Provide the [X, Y] coordinate of the cell's center where the given text is located.  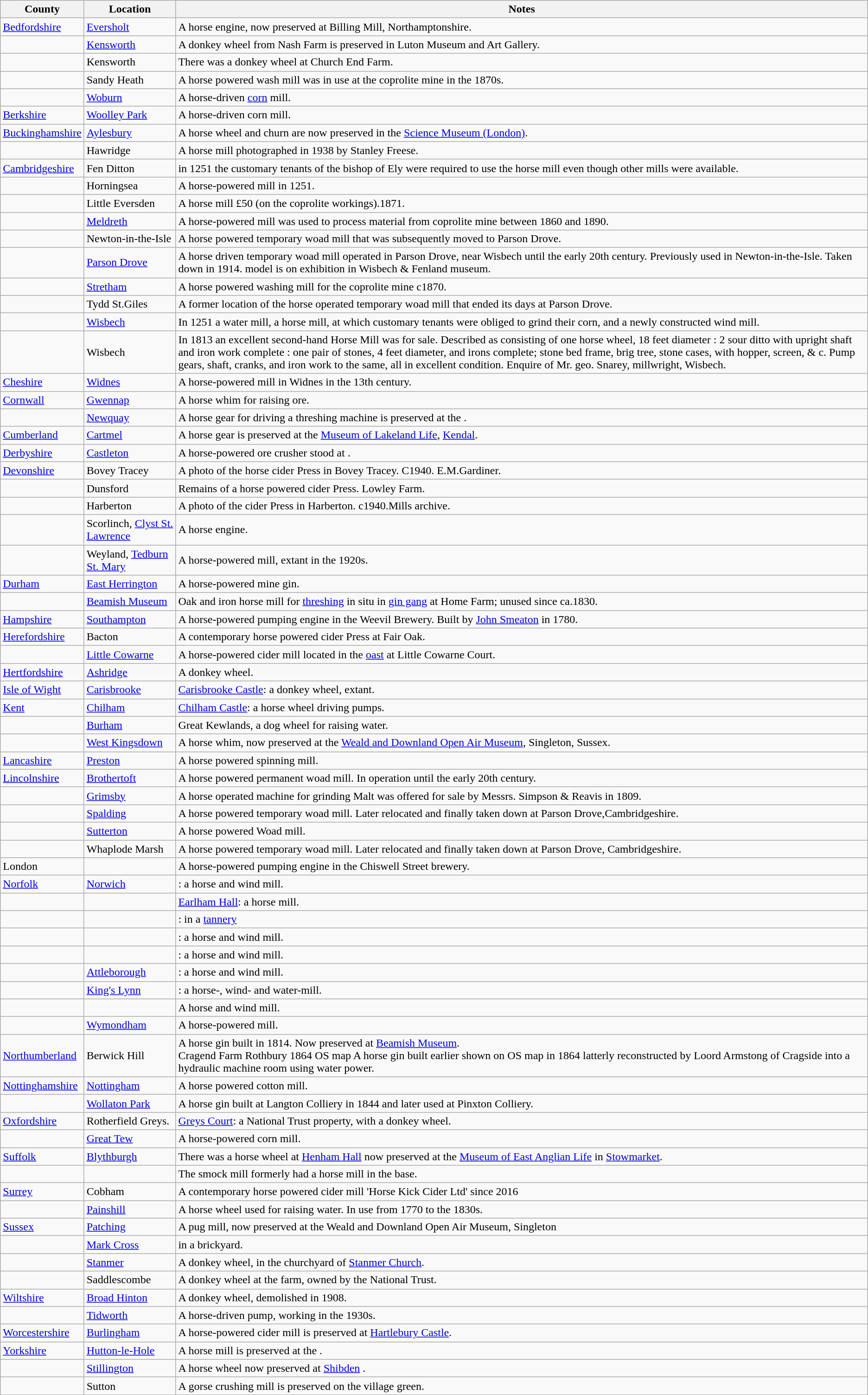
The smock mill formerly had a horse mill in the base. [522, 1174]
: in a tannery [522, 919]
Horningsea [130, 186]
Worcestershire [42, 1333]
Tydd St.Giles [130, 304]
Grimsby [130, 796]
Little Eversden [130, 203]
Sutton [130, 1386]
Mark Cross [130, 1245]
Whaplode Marsh [130, 849]
Bovey Tracey [130, 470]
Cornwall [42, 400]
Oxfordshire [42, 1121]
Derbyshire [42, 453]
Wiltshire [42, 1298]
A horse and wind mill. [522, 1008]
A horse powered temporary woad mill. Later relocated and finally taken down at Parson Drove, Cambridgeshire. [522, 849]
Carisbrooke Castle: a donkey wheel, extant. [522, 690]
Tidworth [130, 1315]
Remains of a horse powered cider Press. Lowley Farm. [522, 488]
A horse-powered ore crusher stood at . [522, 453]
Southampton [130, 619]
There was a donkey wheel at Church End Farm. [522, 62]
A horse wheel and churn are now preserved in the Science Museum (London). [522, 133]
A horse powered wash mill was in use at the coprolite mine in the 1870s. [522, 80]
A donkey wheel at the farm, owned by the National Trust. [522, 1280]
A horse powered washing mill for the coprolite mine c1870. [522, 287]
A horse mill photographed in 1938 by Stanley Freese. [522, 150]
A horse powered Woad mill. [522, 831]
A horse powered cotton mill. [522, 1086]
Preston [130, 760]
Cambridgeshire [42, 168]
Nottinghamshire [42, 1086]
Hutton-le-Hole [130, 1350]
A photo of the cider Press in Harberton. c1940.Mills archive. [522, 506]
Stretham [130, 287]
A donkey wheel, in the churchyard of Stanmer Church. [522, 1262]
A horse powered temporary woad mill. Later relocated and finally taken down at Parson Drove,Cambridgeshire. [522, 813]
Cheshire [42, 382]
A horse-powered mine gin. [522, 584]
A horse whim for raising ore. [522, 400]
A horse operated machine for grinding Malt was offered for sale by Messrs. Simpson & Reavis in 1809. [522, 796]
Castleton [130, 453]
Berkshire [42, 115]
A horse-powered mill in Widnes in the 13th century. [522, 382]
A horse-powered cider mill located in the oast at Little Cowarne Court. [522, 655]
Parson Drove [130, 263]
Gwennap [130, 400]
A horse powered spinning mill. [522, 760]
Lancashire [42, 760]
Stillington [130, 1368]
Hampshire [42, 619]
Stanmer [130, 1262]
Chilham [130, 707]
Ashridge [130, 672]
Sutterton [130, 831]
Attleborough [130, 972]
Suffolk [42, 1157]
Yorkshire [42, 1350]
A contemporary horse powered cider Press at Fair Oak. [522, 637]
A horse gear for driving a threshing machine is preserved at the . [522, 418]
East Herrington [130, 584]
Sandy Heath [130, 80]
Weyland, Tedburn St. Mary [130, 559]
A horse-powered mill was used to process material from coprolite mine between 1860 and 1890. [522, 221]
A pug mill, now preserved at the Weald and Downland Open Air Museum, Singleton [522, 1227]
Hawridge [130, 150]
In 1251 a water mill, a horse mill, at which customary tenants were obliged to grind their corn, and a newly constructed wind mill. [522, 322]
Kent [42, 707]
A horse engine. [522, 530]
Lincolnshire [42, 778]
A horse whim, now preserved at the Weald and Downland Open Air Museum, Singleton, Sussex. [522, 743]
A horse-driven pump, working in the 1930s. [522, 1315]
Newton-in-the-Isle [130, 239]
Oak and iron horse mill for threshing in situ in gin gang at Home Farm; unused since ca.1830. [522, 602]
A horse-powered corn mill. [522, 1138]
A photo of the horse cider Press in Bovey Tracey. C1940. E.M.Gardiner. [522, 470]
Nottingham [130, 1086]
Aylesbury [130, 133]
Saddlescombe [130, 1280]
A horse-powered cider mill is preserved at Hartlebury Castle. [522, 1333]
County [42, 9]
Harberton [130, 506]
Buckinghamshire [42, 133]
London [42, 867]
A horse wheel used for raising water. In use from 1770 to the 1830s. [522, 1209]
Painshill [130, 1209]
Meldreth [130, 221]
Great Kewlands, a dog wheel for raising water. [522, 725]
Earlham Hall: a horse mill. [522, 902]
Eversholt [130, 27]
A donkey wheel. [522, 672]
Isle of Wight [42, 690]
Durham [42, 584]
Broad Hinton [130, 1298]
A horse gear is preserved at the Museum of Lakeland Life, Kendal. [522, 435]
West Kingsdown [130, 743]
Chilham Castle: a horse wheel driving pumps. [522, 707]
Patching [130, 1227]
Woolley Park [130, 115]
in 1251 the customary tenants of the bishop of Ely were required to use the horse mill even though other mills were available. [522, 168]
A horse-powered mill. [522, 1025]
A donkey wheel, demolished in 1908. [522, 1298]
Woburn [130, 97]
Spalding [130, 813]
Location [130, 9]
A gorse crushing mill is preserved on the village green. [522, 1386]
There was a horse wheel at Henham Hall now preserved at the Museum of East Anglian Life in Stowmarket. [522, 1157]
Dunsford [130, 488]
King's Lynn [130, 990]
A contemporary horse powered cider mill 'Horse Kick Cider Ltd' since 2016 [522, 1192]
A horse mill £50 (on the coprolite workings).1871. [522, 203]
A horse engine, now preserved at Billing Mill, Northamptonshire. [522, 27]
A horse-powered pumping engine in the Chiswell Street brewery. [522, 867]
A horse-powered mill in 1251. [522, 186]
Scorlinch, Clyst St. Lawrence [130, 530]
Notes [522, 9]
A donkey wheel from Nash Farm is preserved in Luton Museum and Art Gallery. [522, 45]
Great Tew [130, 1138]
Cumberland [42, 435]
Surrey [42, 1192]
in a brickyard. [522, 1245]
A horse powered permanent woad mill. In operation until the early 20th century. [522, 778]
Bedfordshire [42, 27]
Wymondham [130, 1025]
A former location of the horse operated temporary woad mill that ended its days at Parson Drove. [522, 304]
Fen Ditton [130, 168]
A horse powered temporary woad mill that was subsequently moved to Parson Drove. [522, 239]
Newquay [130, 418]
Little Cowarne [130, 655]
Sussex [42, 1227]
Hertfordshire [42, 672]
Norwich [130, 884]
Beamish Museum [130, 602]
Norfolk [42, 884]
Northumberland [42, 1055]
Greys Court: a National Trust property, with a donkey wheel. [522, 1121]
Herefordshire [42, 637]
Carisbrooke [130, 690]
A horse mill is preserved at the . [522, 1350]
Bacton [130, 637]
: a horse-, wind- and water-mill. [522, 990]
Burham [130, 725]
Berwick Hill [130, 1055]
Widnes [130, 382]
A horse wheel now preserved at Shibden . [522, 1368]
Burlingham [130, 1333]
Cartmel [130, 435]
Cobham [130, 1192]
Rotherfield Greys. [130, 1121]
Wollaton Park [130, 1103]
A horse gin built at Langton Colliery in 1844 and later used at Pinxton Colliery. [522, 1103]
Devonshire [42, 470]
Blythburgh [130, 1157]
A horse-powered mill, extant in the 1920s. [522, 559]
Brothertoft [130, 778]
A horse-powered pumping engine in the Weevil Brewery. Built by John Smeaton in 1780. [522, 619]
